From the cell containing the given text, extract its center point as (x, y) coordinate. 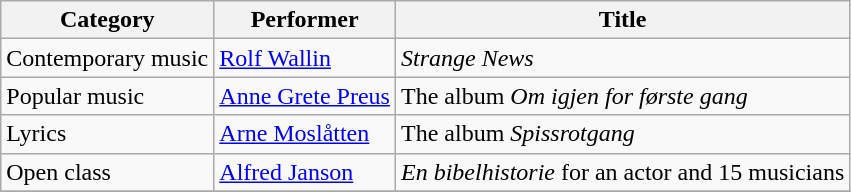
En bibelhistorie for an actor and 15 musicians (622, 172)
Category (108, 20)
Anne Grete Preus (305, 96)
Contemporary music (108, 58)
Open class (108, 172)
Performer (305, 20)
Alfred Janson (305, 172)
Arne Moslåtten (305, 134)
Strange News (622, 58)
Lyrics (108, 134)
Rolf Wallin (305, 58)
Popular music (108, 96)
Title (622, 20)
The album Spissrotgang (622, 134)
The album Om igjen for første gang (622, 96)
